Scan for the cell matching the given text and deliver its (X, Y) coordinate at center. 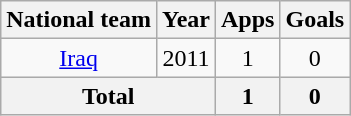
Total (108, 96)
Apps (248, 20)
Iraq (79, 58)
2011 (186, 58)
Goals (315, 20)
Year (186, 20)
National team (79, 20)
